Scan for the cell matching the given text and deliver its (X, Y) coordinate at center. 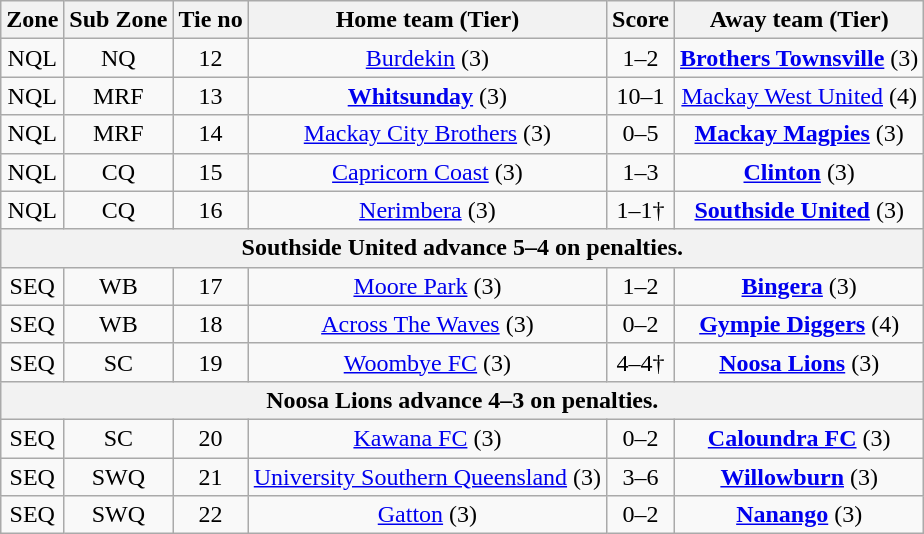
14 (210, 134)
Bingera (3) (800, 286)
NQ (118, 58)
4–4† (641, 362)
3–6 (641, 477)
Gympie Diggers (4) (800, 324)
Caloundra FC (3) (800, 438)
Gatton (3) (427, 515)
Noosa Lions advance 4–3 on penalties. (462, 400)
Capricorn Coast (3) (427, 172)
Brothers Townsville (3) (800, 58)
Willowburn (3) (800, 477)
Tie no (210, 20)
1–1† (641, 210)
Kawana FC (3) (427, 438)
10–1 (641, 96)
21 (210, 477)
12 (210, 58)
13 (210, 96)
22 (210, 515)
Clinton (3) (800, 172)
15 (210, 172)
Mackay West United (4) (800, 96)
16 (210, 210)
Noosa Lions (3) (800, 362)
20 (210, 438)
Score (641, 20)
Nerimbera (3) (427, 210)
Sub Zone (118, 20)
University Southern Queensland (3) (427, 477)
0–5 (641, 134)
Burdekin (3) (427, 58)
17 (210, 286)
Across The Waves (3) (427, 324)
Home team (Tier) (427, 20)
Mackay City Brothers (3) (427, 134)
Whitsunday (3) (427, 96)
Southside United advance 5–4 on penalties. (462, 248)
18 (210, 324)
Zone (32, 20)
Woombye FC (3) (427, 362)
Mackay Magpies (3) (800, 134)
Southside United (3) (800, 210)
Nanango (3) (800, 515)
Moore Park (3) (427, 286)
1–3 (641, 172)
19 (210, 362)
Away team (Tier) (800, 20)
